Determine the [X, Y] coordinate at the center of the cell enclosing the given text.  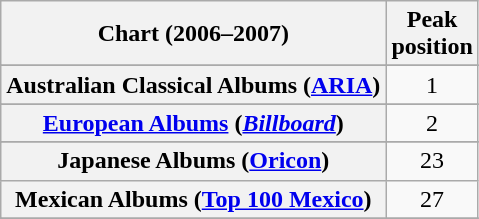
2 [432, 123]
Peakposition [432, 34]
Chart (2006–2007) [194, 34]
23 [432, 161]
Mexican Albums (Top 100 Mexico) [194, 199]
27 [432, 199]
1 [432, 85]
Japanese Albums (Oricon) [194, 161]
Australian Classical Albums (ARIA) [194, 85]
European Albums (Billboard) [194, 123]
